Detect which cell encompasses the target text, then output its [x, y] center coordinate. 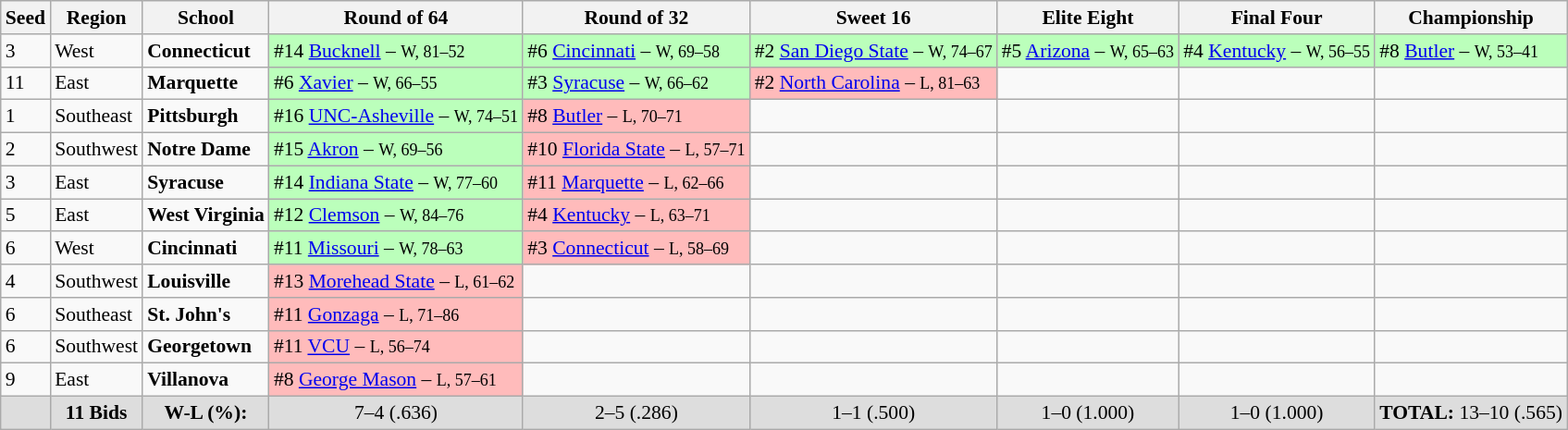
School [205, 18]
#6 Xavier – W, 66–55 [396, 83]
Notre Dame [205, 150]
Marquette [205, 83]
Elite Eight [1088, 18]
#11 VCU – L, 56–74 [396, 347]
#4 Kentucky – L, 63–71 [636, 215]
#2 North Carolina – L, 81–63 [873, 83]
#2 San Diego State – W, 74–67 [873, 51]
#11 Marquette – L, 62–66 [636, 182]
#8 Butler – W, 53–41 [1471, 51]
5 [26, 215]
#8 George Mason – L, 57–61 [396, 380]
#5 Arizona – W, 65–63 [1088, 51]
#3 Connecticut – L, 58–69 [636, 249]
7–4 (.636) [396, 413]
Region [96, 18]
#4 Kentucky – W, 56–55 [1277, 51]
11 [26, 83]
#16 UNC-Asheville – W, 74–51 [396, 117]
#8 Butler – L, 70–71 [636, 117]
St. John's [205, 314]
#11 Gonzaga – L, 71–86 [396, 314]
1–1 (.500) [873, 413]
Sweet 16 [873, 18]
#15 Akron – W, 69–56 [396, 150]
4 [26, 281]
Syracuse [205, 182]
TOTAL: 13–10 (.565) [1471, 413]
#6 Cincinnati – W, 69–58 [636, 51]
2–5 (.286) [636, 413]
Round of 32 [636, 18]
#10 Florida State – L, 57–71 [636, 150]
9 [26, 380]
Round of 64 [396, 18]
Pittsburgh [205, 117]
Final Four [1277, 18]
Louisville [205, 281]
#3 Syracuse – W, 66–62 [636, 83]
W-L (%): [205, 413]
2 [26, 150]
Seed [26, 18]
Cincinnati [205, 249]
Connecticut [205, 51]
1 [26, 117]
11 Bids [96, 413]
#13 Morehead State – L, 61–62 [396, 281]
#12 Clemson – W, 84–76 [396, 215]
#14 Bucknell – W, 81–52 [396, 51]
Georgetown [205, 347]
#11 Missouri – W, 78–63 [396, 249]
#14 Indiana State – W, 77–60 [396, 182]
Championship [1471, 18]
West Virginia [205, 215]
Villanova [205, 380]
